Detect which cell encompasses the target text, then output its (x, y) center coordinate. 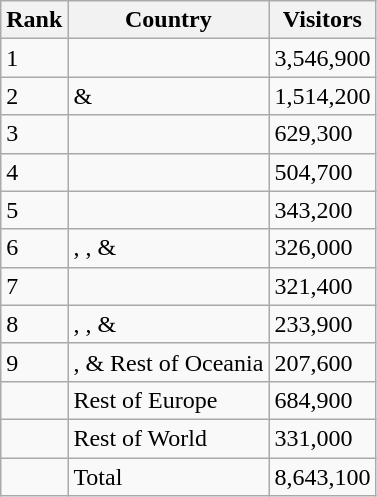
8,643,100 (322, 477)
Rest of World (168, 438)
1 (34, 58)
1,514,200 (322, 96)
Rest of Europe (168, 400)
504,700 (322, 172)
Country (168, 20)
5 (34, 210)
3 (34, 134)
Rank (34, 20)
9 (34, 362)
& (168, 96)
233,900 (322, 324)
4 (34, 172)
343,200 (322, 210)
326,000 (322, 248)
Total (168, 477)
207,600 (322, 362)
2 (34, 96)
6 (34, 248)
Visitors (322, 20)
629,300 (322, 134)
, & Rest of Oceania (168, 362)
7 (34, 286)
8 (34, 324)
3,546,900 (322, 58)
331,000 (322, 438)
321,400 (322, 286)
684,900 (322, 400)
